Provide the [X, Y] coordinate of the cell's center where the given text is located.  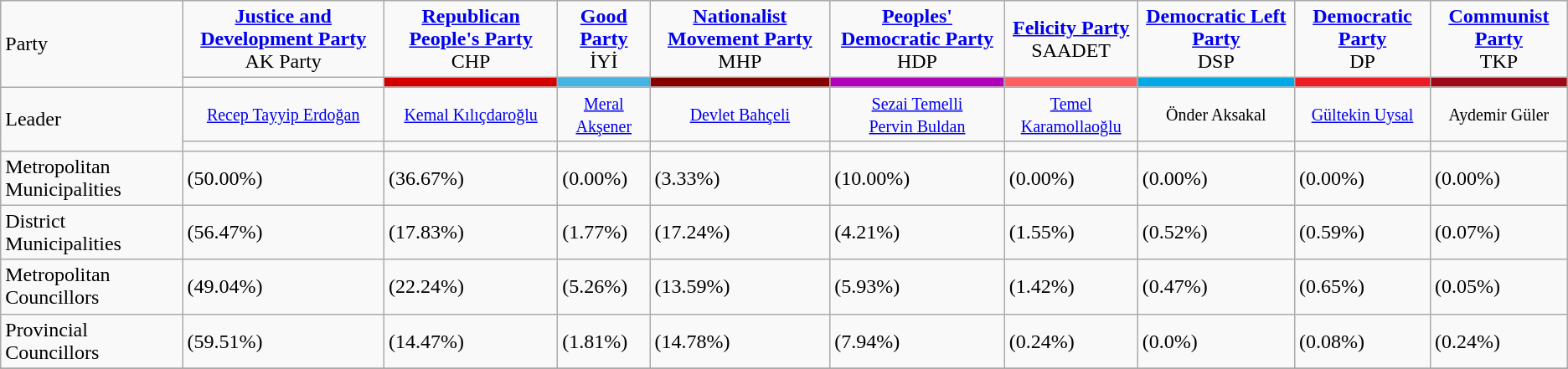
(0.0%) [1216, 341]
(14.78%) [740, 341]
(10.00%) [917, 177]
(59.51%) [283, 341]
Democratic Left PartyDSP [1216, 39]
(1.81%) [604, 341]
(49.04%) [283, 286]
(1.42%) [1070, 286]
(13.59%) [740, 286]
Good PartyİYİ [604, 39]
Sezai TemelliPervin Buldan [917, 114]
Provincial Councillors [92, 341]
(17.83%) [471, 233]
(0.59%) [1362, 233]
(3.33%) [740, 177]
(0.07%) [1499, 233]
Metropolitan Councillors [92, 286]
(0.05%) [1499, 286]
Gültekin Uysal [1362, 114]
Recep Tayyip Erdoğan [283, 114]
(0.52%) [1216, 233]
Metropolitan Municipalities [92, 177]
District Municipalities [92, 233]
(5.93%) [917, 286]
(7.94%) [917, 341]
(22.24%) [471, 286]
(5.26%) [604, 286]
(0.65%) [1362, 286]
Republican People's PartyCHP [471, 39]
(1.55%) [1070, 233]
Leader [92, 119]
(0.08%) [1362, 341]
(56.47%) [283, 233]
Party [92, 44]
(36.67%) [471, 177]
Temel Karamollaoğlu [1070, 114]
(4.21%) [917, 233]
(17.24%) [740, 233]
(0.47%) [1216, 286]
Justice and Development PartyAK Party [283, 39]
Önder Aksakal [1216, 114]
Peoples' Democratic PartyHDP [917, 39]
(1.77%) [604, 233]
Felicity PartySAADET [1070, 39]
(14.47%) [471, 341]
Meral Akşener [604, 114]
Nationalist Movement PartyMHP [740, 39]
Democratic PartyDP [1362, 39]
Aydemir Güler [1499, 114]
(50.00%) [283, 177]
Communist PartyTKP [1499, 39]
Devlet Bahçeli [740, 114]
Kemal Kılıçdaroğlu [471, 114]
